Identify which cell holds the provided text, then report its [x, y] central coordinate. 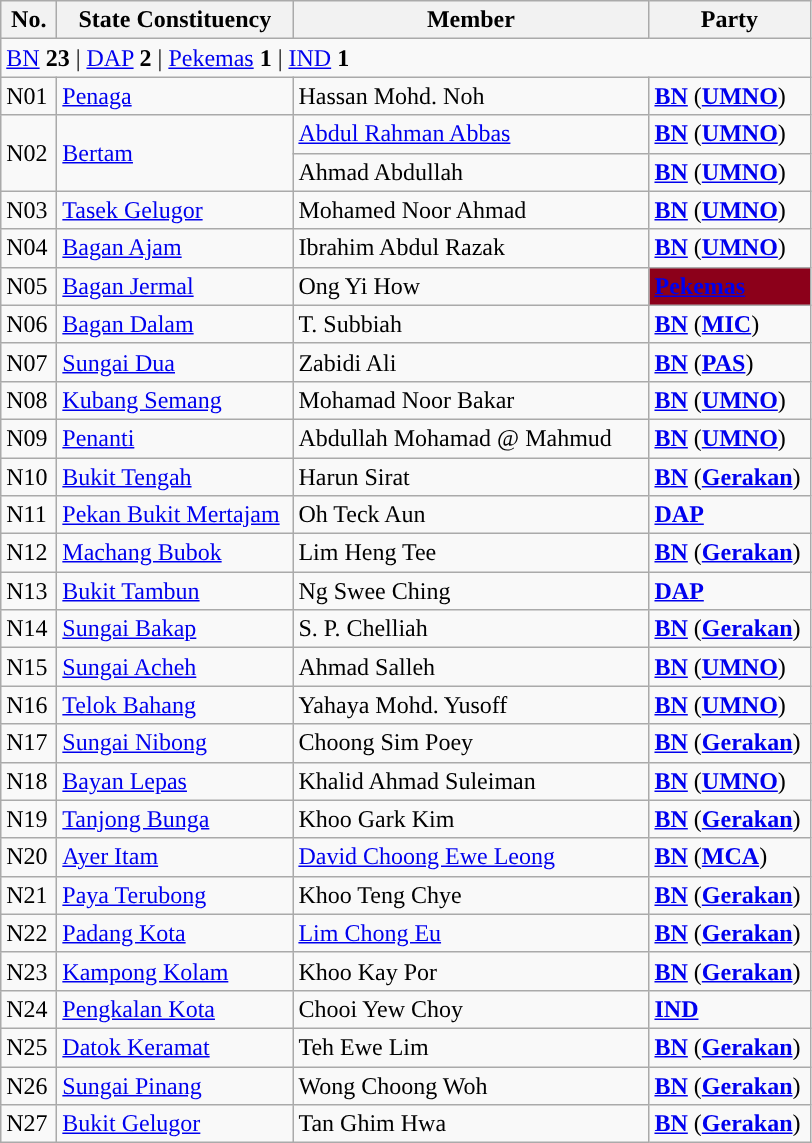
BN (MIC) [730, 324]
Bayan Lepas [175, 781]
Penaga [175, 96]
N23 [29, 971]
Hassan Mohd. Noh [471, 96]
Mohamed Noor Ahmad [471, 210]
Khoo Kay Por [471, 971]
Zabidi Ali [471, 362]
Sungai Acheh [175, 667]
Teh Ewe Lim [471, 1047]
Khalid Ahmad Suleiman [471, 781]
BN (MCA) [730, 857]
N20 [29, 857]
BN (PAS) [730, 362]
Tanjong Bunga [175, 819]
N26 [29, 1085]
N02 [29, 153]
Member [471, 20]
Mohamad Noor Bakar [471, 400]
N18 [29, 781]
Pekan Bukit Mertajam [175, 515]
Lim Chong Eu [471, 933]
No. [29, 20]
Bertam [175, 153]
N16 [29, 705]
N04 [29, 248]
N15 [29, 667]
Penanti [175, 438]
N19 [29, 819]
Pekemas [730, 286]
Ibrahim Abdul Razak [471, 248]
T. Subbiah [471, 324]
Abdul Rahman Abbas [471, 134]
Abdullah Mohamad @ Mahmud [471, 438]
Bagan Ajam [175, 248]
Tan Ghim Hwa [471, 1124]
Party [730, 20]
N10 [29, 477]
N14 [29, 629]
Kampong Kolam [175, 971]
Sungai Nibong [175, 743]
N06 [29, 324]
Bukit Tengah [175, 477]
N08 [29, 400]
Bagan Jermal [175, 286]
Ahmad Abdullah [471, 172]
N17 [29, 743]
IND [730, 1009]
Ayer Itam [175, 857]
Sungai Dua [175, 362]
Telok Bahang [175, 705]
David Choong Ewe Leong [471, 857]
Paya Terubong [175, 895]
Sungai Pinang [175, 1085]
N01 [29, 96]
Oh Teck Aun [471, 515]
Kubang Semang [175, 400]
BN 23 | DAP 2 | Pekemas 1 | IND 1 [406, 58]
Bukit Tambun [175, 591]
Chooi Yew Choy [471, 1009]
N05 [29, 286]
Bagan Dalam [175, 324]
Machang Bubok [175, 553]
Bukit Gelugor [175, 1124]
Ong Yi How [471, 286]
State Constituency [175, 20]
Choong Sim Poey [471, 743]
Tasek Gelugor [175, 210]
N21 [29, 895]
Harun Sirat [471, 477]
N11 [29, 515]
Ahmad Salleh [471, 667]
N22 [29, 933]
N24 [29, 1009]
N13 [29, 591]
N07 [29, 362]
Lim Heng Tee [471, 553]
Yahaya Mohd. Yusoff [471, 705]
N03 [29, 210]
Sungai Bakap [175, 629]
Khoo Teng Chye [471, 895]
Khoo Gark Kim [471, 819]
S. P. Chelliah [471, 629]
Padang Kota [175, 933]
Wong Choong Woh [471, 1085]
N12 [29, 553]
N27 [29, 1124]
Datok Keramat [175, 1047]
N09 [29, 438]
Ng Swee Ching [471, 591]
N25 [29, 1047]
Pengkalan Kota [175, 1009]
